Determine the [X, Y] coordinate at the center of the cell enclosing the given text.  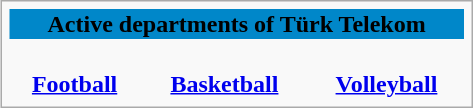
Football [75, 70]
Basketball [225, 70]
Active departments of Türk Telekom [237, 24]
Volleyball [386, 70]
